Identify which cell holds the provided text, then report its [X, Y] central coordinate. 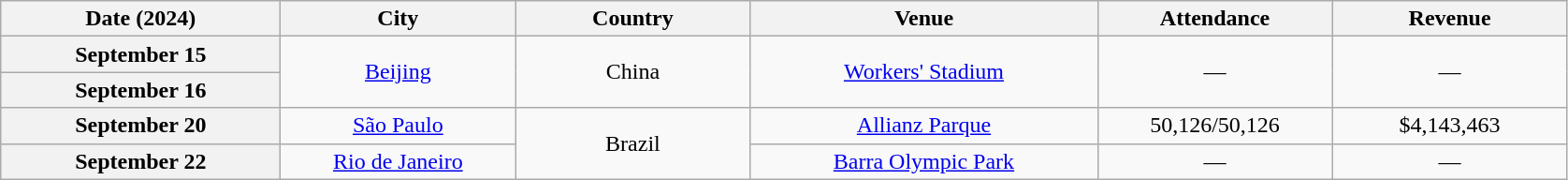
50,126/50,126 [1214, 126]
September 16 [140, 90]
Rio de Janeiro [399, 161]
Brazil [632, 143]
City [399, 19]
Beijing [399, 72]
São Paulo [399, 126]
September 15 [140, 54]
Barra Olympic Park [924, 161]
Country [632, 19]
September 22 [140, 161]
Venue [924, 19]
September 20 [140, 126]
China [632, 72]
Attendance [1214, 19]
$4,143,463 [1450, 126]
Workers' Stadium [924, 72]
Allianz Parque [924, 126]
Date (2024) [140, 19]
Revenue [1450, 19]
